Scan for the cell matching the given text and deliver its (X, Y) coordinate at center. 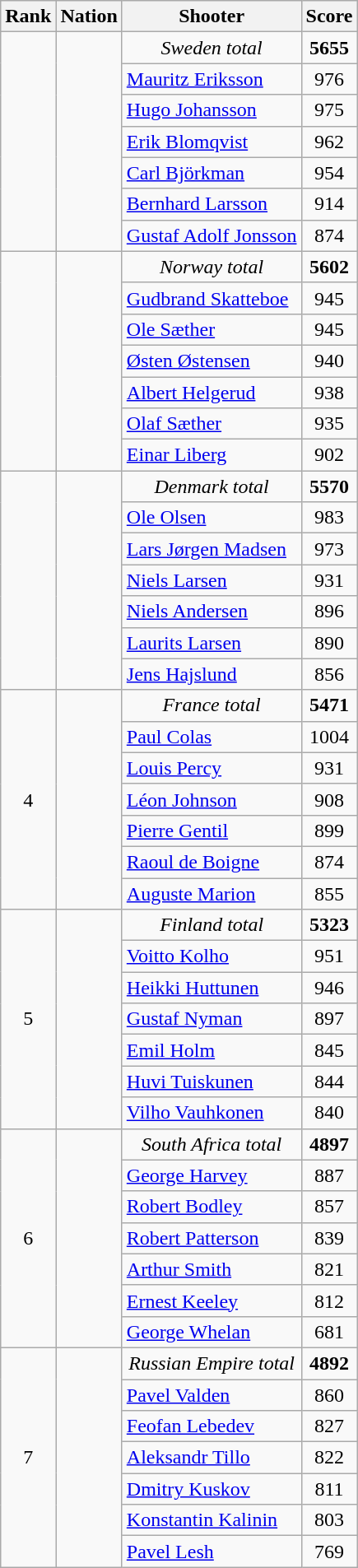
983 (329, 518)
845 (329, 1050)
Vilho Vauhkonen (212, 1113)
South Africa total (212, 1144)
Laurits Larsen (212, 643)
Sweden total (212, 48)
4 (28, 799)
Arthur Smith (212, 1269)
812 (329, 1300)
Robert Patterson (212, 1238)
Ole Sæther (212, 329)
Norway total (212, 267)
1004 (329, 737)
Albert Helgerud (212, 393)
Rank (28, 16)
Østen Østensen (212, 361)
4897 (329, 1144)
Bernhard Larsson (212, 204)
Olaf Sæther (212, 424)
Robert Bodley (212, 1207)
844 (329, 1082)
827 (329, 1426)
887 (329, 1175)
Mauritz Eriksson (212, 79)
914 (329, 204)
896 (329, 612)
Jens Hajslund (212, 674)
7 (28, 1457)
Auguste Marion (212, 893)
Carl Björkman (212, 173)
5323 (329, 925)
897 (329, 1019)
822 (329, 1458)
Score (329, 16)
France total (212, 705)
Raoul de Boigne (212, 862)
811 (329, 1489)
769 (329, 1552)
Ernest Keeley (212, 1300)
Gudbrand Skatteboe (212, 298)
Hugo Johansson (212, 110)
Léon Johnson (212, 799)
Lars Jørgen Madsen (212, 549)
Dmitry Kuskov (212, 1489)
856 (329, 674)
Gustaf Adolf Jonsson (212, 235)
Denmark total (212, 486)
857 (329, 1207)
Nation (89, 16)
Heikki Huttunen (212, 988)
899 (329, 831)
Pavel Valden (212, 1395)
935 (329, 424)
962 (329, 142)
George Whelan (212, 1332)
Voitto Kolho (212, 956)
951 (329, 956)
902 (329, 455)
975 (329, 110)
Ole Olsen (212, 518)
Einar Liberg (212, 455)
Erik Blomqvist (212, 142)
840 (329, 1113)
Finland total (212, 925)
855 (329, 893)
Louis Percy (212, 768)
976 (329, 79)
Pavel Lesh (212, 1552)
908 (329, 799)
Aleksandr Tillo (212, 1458)
5 (28, 1019)
Paul Colas (212, 737)
803 (329, 1520)
Emil Holm (212, 1050)
938 (329, 393)
George Harvey (212, 1175)
5655 (329, 48)
4892 (329, 1363)
5570 (329, 486)
890 (329, 643)
681 (329, 1332)
Konstantin Kalinin (212, 1520)
973 (329, 549)
Gustaf Nyman (212, 1019)
940 (329, 361)
Shooter (212, 16)
821 (329, 1269)
5602 (329, 267)
946 (329, 988)
Niels Andersen (212, 612)
860 (329, 1395)
Pierre Gentil (212, 831)
Niels Larsen (212, 580)
839 (329, 1238)
Feofan Lebedev (212, 1426)
Russian Empire total (212, 1363)
6 (28, 1238)
954 (329, 173)
Huvi Tuiskunen (212, 1082)
5471 (329, 705)
